Scan for the cell matching the given text and deliver its (x, y) coordinate at center. 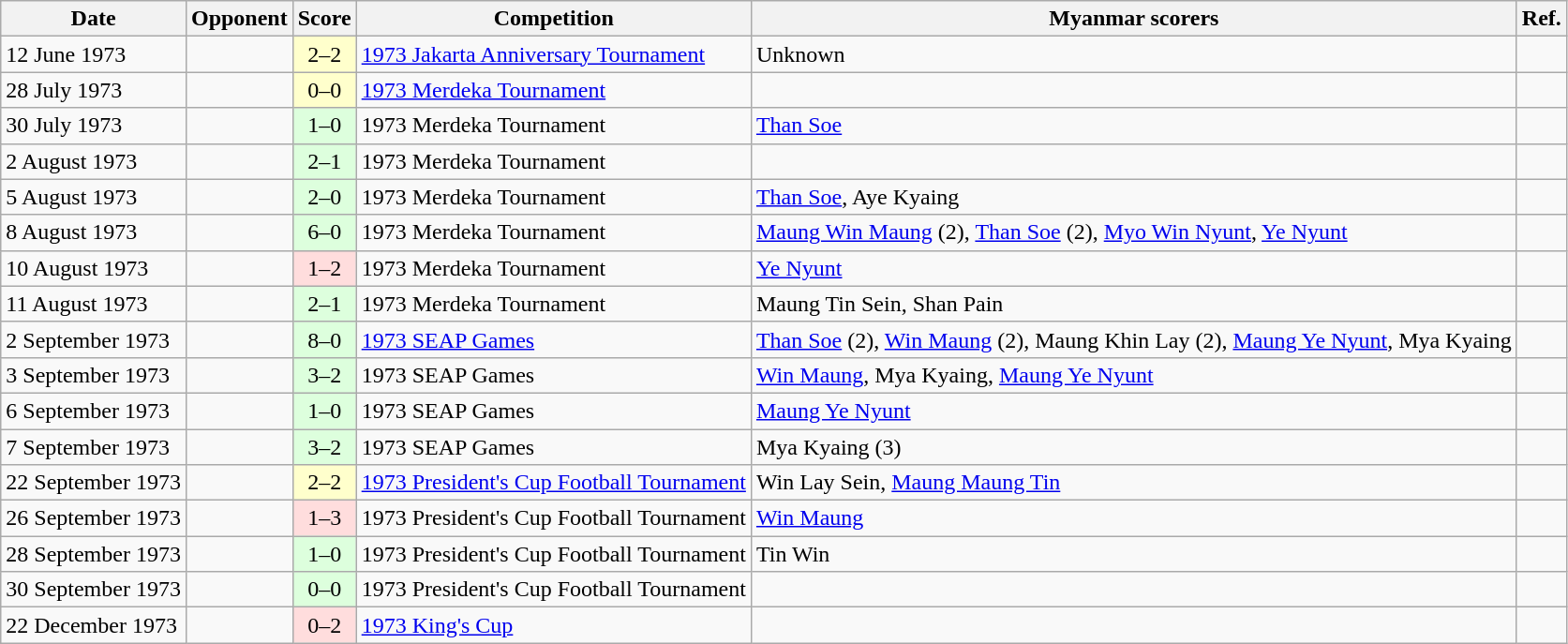
12 June 1973 (94, 54)
1–3 (324, 518)
Than Soe, Aye Kyaing (1134, 197)
Than Soe (2), Win Maung (2), Maung Khin Lay (2), Maung Ye Nyunt, Mya Kyaing (1134, 339)
2–0 (324, 197)
1973 Jakarta Anniversary Tournament (553, 54)
6 September 1973 (94, 411)
6–0 (324, 232)
Maung Ye Nyunt (1134, 411)
26 September 1973 (94, 518)
Mya Kyaing (3) (1134, 447)
10 August 1973 (94, 268)
Maung Tin Sein, Shan Pain (1134, 304)
7 September 1973 (94, 447)
1973 King's Cup (553, 625)
Opponent (239, 19)
Tin Win (1134, 554)
Win Maung, Mya Kyaing, Maung Ye Nyunt (1134, 375)
Unknown (1134, 54)
Myanmar scorers (1134, 19)
28 September 1973 (94, 554)
Ref. (1541, 19)
3 September 1973 (94, 375)
11 August 1973 (94, 304)
30 September 1973 (94, 590)
Maung Win Maung (2), Than Soe (2), Myo Win Nyunt, Ye Nyunt (1134, 232)
30 July 1973 (94, 126)
22 December 1973 (94, 625)
28 July 1973 (94, 90)
0–2 (324, 625)
Competition (553, 19)
8 August 1973 (94, 232)
Score (324, 19)
1–2 (324, 268)
2 September 1973 (94, 339)
5 August 1973 (94, 197)
Ye Nyunt (1134, 268)
22 September 1973 (94, 483)
Win Maung (1134, 518)
2 August 1973 (94, 161)
Win Lay Sein, Maung Maung Tin (1134, 483)
Date (94, 19)
Than Soe (1134, 126)
8–0 (324, 339)
